Scan for the cell matching the given text and deliver its (x, y) coordinate at center. 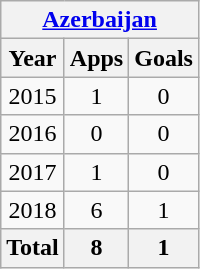
Azerbaijan (100, 20)
Goals (164, 58)
2016 (33, 134)
8 (96, 248)
2018 (33, 210)
Apps (96, 58)
6 (96, 210)
Year (33, 58)
Total (33, 248)
2015 (33, 96)
2017 (33, 172)
